For the text-containing cell, return its midpoint in (X, Y) coordinate format. 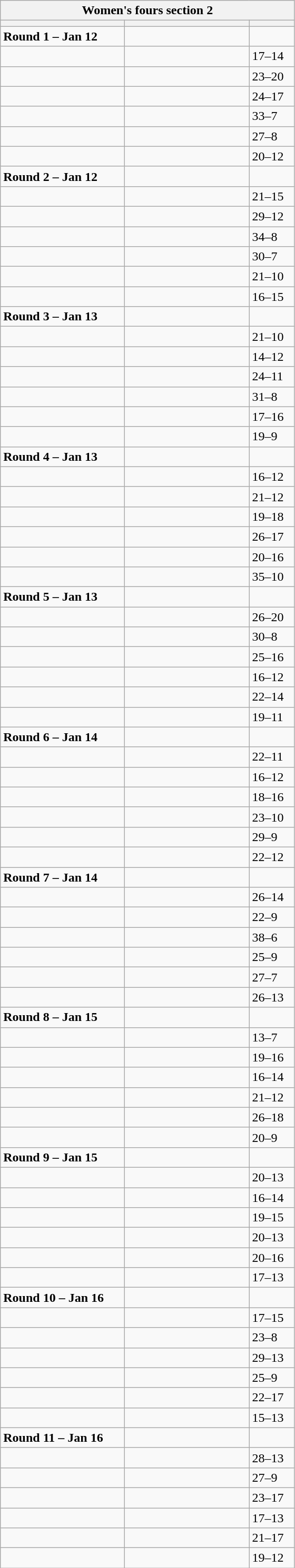
23–20 (272, 76)
17–15 (272, 1318)
22–9 (272, 917)
16–15 (272, 297)
22–11 (272, 757)
23–17 (272, 1498)
Round 6 – Jan 14 (63, 737)
22–12 (272, 857)
23–8 (272, 1338)
Round 11 – Jan 16 (63, 1438)
29–9 (272, 837)
Round 2 – Jan 12 (63, 176)
35–10 (272, 577)
34–8 (272, 236)
Women's fours section 2 (147, 11)
19–11 (272, 717)
17–14 (272, 56)
21–15 (272, 196)
23–10 (272, 817)
Round 5 – Jan 13 (63, 597)
Round 10 – Jan 16 (63, 1298)
22–14 (272, 697)
27–8 (272, 136)
29–12 (272, 216)
19–18 (272, 517)
31–8 (272, 397)
14–12 (272, 357)
28–13 (272, 1458)
25–16 (272, 657)
21–17 (272, 1538)
15–13 (272, 1418)
26–14 (272, 897)
26–20 (272, 617)
30–7 (272, 257)
13–7 (272, 1037)
38–6 (272, 937)
26–18 (272, 1117)
27–9 (272, 1478)
29–13 (272, 1358)
Round 4 – Jan 13 (63, 457)
30–8 (272, 637)
26–13 (272, 997)
24–17 (272, 96)
Round 8 – Jan 15 (63, 1017)
19–16 (272, 1057)
20–12 (272, 156)
19–9 (272, 437)
19–12 (272, 1558)
19–15 (272, 1218)
22–17 (272, 1398)
17–16 (272, 417)
Round 7 – Jan 14 (63, 877)
Round 1 – Jan 12 (63, 36)
26–17 (272, 537)
20–9 (272, 1137)
33–7 (272, 116)
24–11 (272, 377)
18–16 (272, 797)
27–7 (272, 977)
Round 9 – Jan 15 (63, 1157)
Round 3 – Jan 13 (63, 317)
